Provide the (X, Y) coordinate of the cell's center where the given text is located.  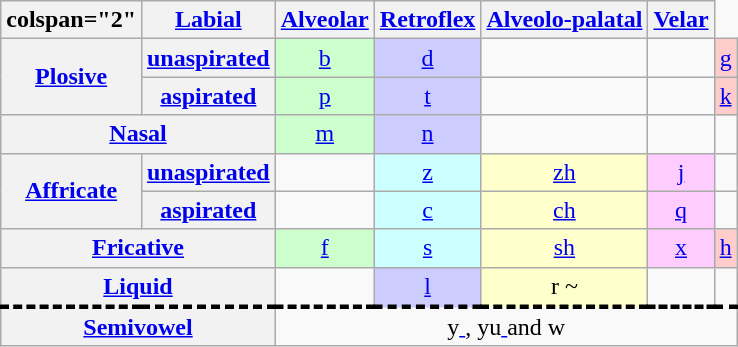
f (324, 248)
Plosive (72, 77)
Alveolar (324, 20)
g (726, 58)
Fricative (138, 248)
Nasal (138, 134)
Alveolo-palatal (564, 20)
s (428, 248)
p (324, 96)
c (428, 210)
Labial (208, 20)
m (324, 134)
Liquid (138, 287)
colspan="2" (72, 20)
h (726, 248)
Semivowel (138, 327)
y , yu and w (506, 327)
l (428, 287)
Velar (681, 20)
b (324, 58)
d (428, 58)
ch (564, 210)
Affricate (72, 191)
Retroflex (428, 20)
z (428, 172)
k (726, 96)
q (681, 210)
zh (564, 172)
j (681, 172)
t (428, 96)
r ~ (564, 287)
x (681, 248)
sh (564, 248)
n (428, 134)
